Return (x, y) of the center of cell containing provided text 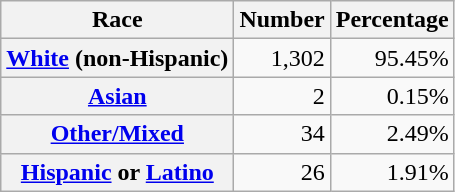
34 (282, 134)
Race (118, 20)
26 (282, 172)
Other/Mixed (118, 134)
Percentage (392, 20)
0.15% (392, 96)
Number (282, 20)
95.45% (392, 58)
2.49% (392, 134)
Hispanic or Latino (118, 172)
White (non-Hispanic) (118, 58)
1,302 (282, 58)
2 (282, 96)
1.91% (392, 172)
Asian (118, 96)
